Determine the [x, y] coordinate at the center of the cell enclosing the given text.  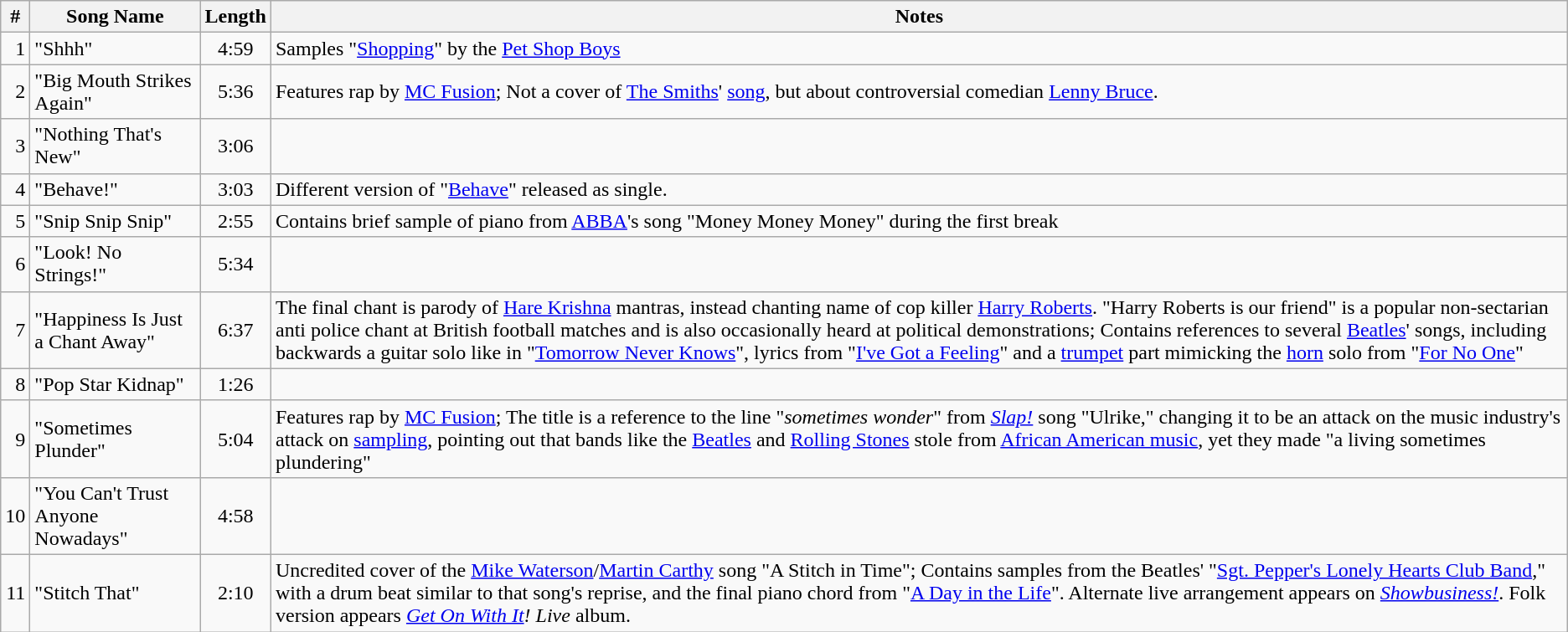
4:59 [235, 49]
6 [15, 265]
4 [15, 189]
5:36 [235, 92]
8 [15, 384]
3:06 [235, 146]
"You Can't Trust Anyone Nowadays" [116, 516]
"Nothing That's New" [116, 146]
"Snip Snip Snip" [116, 221]
Samples "Shopping" by the Pet Shop Boys [919, 49]
7 [15, 330]
4:58 [235, 516]
5:34 [235, 265]
"Pop Star Kidnap" [116, 384]
2:10 [235, 593]
9 [15, 439]
"Stitch That" [116, 593]
6:37 [235, 330]
Features rap by MC Fusion; Not a cover of The Smiths' song, but about controversial comedian Lenny Bruce. [919, 92]
"Happiness Is Just a Chant Away" [116, 330]
Notes [919, 17]
2 [15, 92]
"Big Mouth Strikes Again" [116, 92]
Contains brief sample of piano from ABBA's song "Money Money Money" during the first break [919, 221]
1 [15, 49]
"Shhh" [116, 49]
"Behave!" [116, 189]
"Look! No Strings!" [116, 265]
3 [15, 146]
11 [15, 593]
"Sometimes Plunder" [116, 439]
3:03 [235, 189]
5 [15, 221]
Different version of "Behave" released as single. [919, 189]
Song Name [116, 17]
2:55 [235, 221]
1:26 [235, 384]
10 [15, 516]
# [15, 17]
Length [235, 17]
5:04 [235, 439]
